Pinpoint the cell where the given text exists, returning its (x, y) midpoint coordinate. 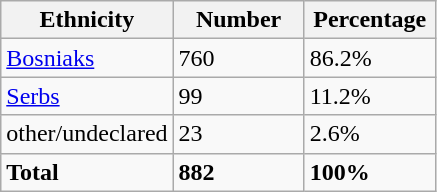
other/undeclared (87, 134)
Bosniaks (87, 58)
99 (238, 96)
Serbs (87, 96)
Ethnicity (87, 20)
23 (238, 134)
760 (238, 58)
Percentage (370, 20)
100% (370, 172)
882 (238, 172)
Number (238, 20)
86.2% (370, 58)
2.6% (370, 134)
Total (87, 172)
11.2% (370, 96)
